Return the [x, y] coordinate for the center point of the cell that contains the specified text.  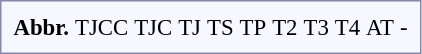
T4 [347, 27]
T2 [285, 27]
- [404, 27]
TJ [190, 27]
AT [380, 27]
Abbr. [42, 27]
T3 [316, 27]
TS [220, 27]
TJCC [102, 27]
TP [253, 27]
TJC [154, 27]
